Determine the [X, Y] coordinate at the center of the cell enclosing the given text.  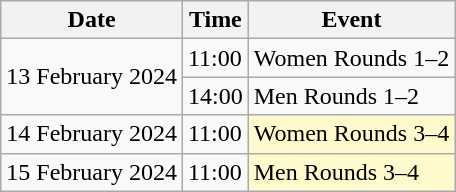
14 February 2024 [92, 134]
Time [215, 20]
Men Rounds 3–4 [351, 172]
Women Rounds 1–2 [351, 58]
14:00 [215, 96]
15 February 2024 [92, 172]
Date [92, 20]
Men Rounds 1–2 [351, 96]
Women Rounds 3–4 [351, 134]
Event [351, 20]
13 February 2024 [92, 77]
